Search for the cell housing the specified text and yield its (X, Y) center coordinate. 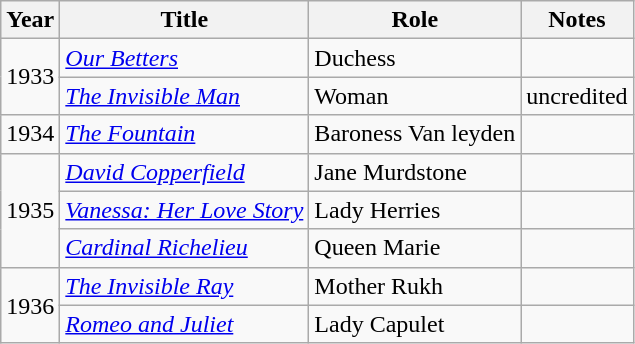
The Invisible Ray (184, 286)
Romeo and Juliet (184, 324)
Notes (577, 20)
1933 (30, 77)
The Fountain (184, 134)
Cardinal Richelieu (184, 248)
David Copperfield (184, 172)
Title (184, 20)
Role (415, 20)
1934 (30, 134)
Our Betters (184, 58)
Baroness Van leyden (415, 134)
Queen Marie (415, 248)
1935 (30, 210)
Woman (415, 96)
Lady Capulet (415, 324)
Jane Murdstone (415, 172)
Duchess (415, 58)
Year (30, 20)
Lady Herries (415, 210)
1936 (30, 305)
The Invisible Man (184, 96)
Mother Rukh (415, 286)
uncredited (577, 96)
Vanessa: Her Love Story (184, 210)
